Return the (X, Y) coordinate for the center point of the cell that contains the specified text.  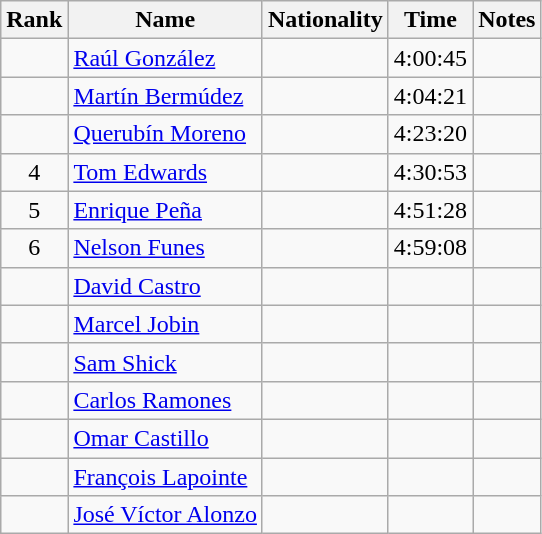
4:51:28 (430, 210)
4:30:53 (430, 172)
Tom Edwards (166, 172)
Marcel Jobin (166, 324)
Raúl González (166, 58)
4 (34, 172)
4:23:20 (430, 134)
Omar Castillo (166, 438)
François Lapointe (166, 477)
5 (34, 210)
Rank (34, 20)
Carlos Ramones (166, 400)
Nelson Funes (166, 248)
Nationality (325, 20)
4:59:08 (430, 248)
6 (34, 248)
Name (166, 20)
David Castro (166, 286)
Enrique Peña (166, 210)
José Víctor Alonzo (166, 515)
4:00:45 (430, 58)
Notes (507, 20)
Querubín Moreno (166, 134)
Martín Bermúdez (166, 96)
Time (430, 20)
4:04:21 (430, 96)
Sam Shick (166, 362)
